From the cell containing the given text, extract its center point as (x, y) coordinate. 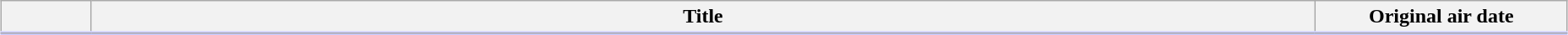
Original air date (1441, 17)
Title (703, 17)
